Locate the cell with the specified text and output its [x, y] center coordinate. 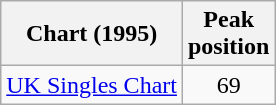
Chart (1995) [92, 34]
UK Singles Chart [92, 85]
Peakposition [228, 34]
69 [228, 85]
